Scan for the cell matching the given text and deliver its [x, y] coordinate at center. 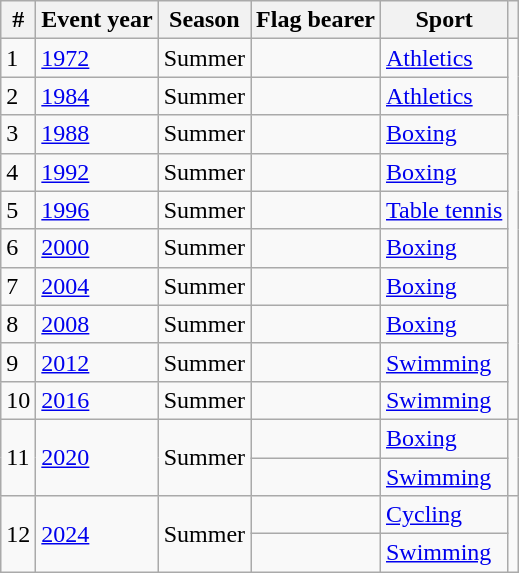
6 [18, 248]
3 [18, 134]
8 [18, 324]
Sport [444, 20]
7 [18, 286]
2012 [97, 362]
Table tennis [444, 210]
1996 [97, 210]
5 [18, 210]
Flag bearer [316, 20]
1972 [97, 58]
9 [18, 362]
1988 [97, 134]
2016 [97, 400]
12 [18, 534]
2000 [97, 248]
2020 [97, 457]
2 [18, 96]
1992 [97, 172]
2004 [97, 286]
# [18, 20]
2008 [97, 324]
11 [18, 457]
Season [204, 20]
Event year [97, 20]
4 [18, 172]
10 [18, 400]
1 [18, 58]
Cycling [444, 515]
2024 [97, 534]
1984 [97, 96]
